Capture the cell that displays the provided text and extract its [X, Y] central coordinate. 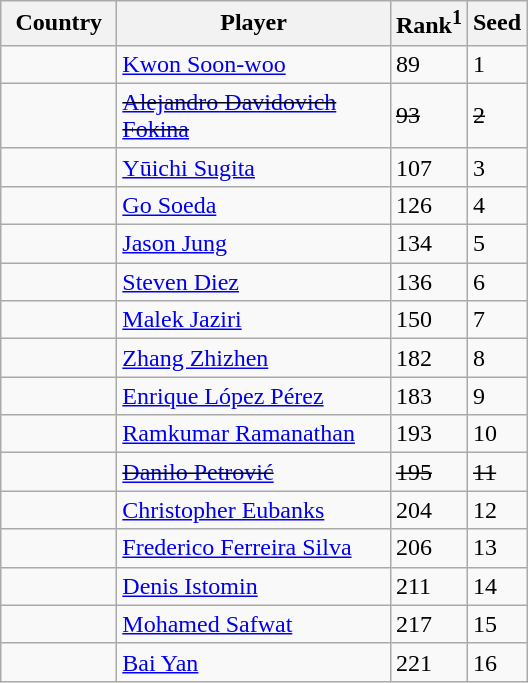
Seed [496, 24]
217 [428, 624]
Malek Jaziri [254, 320]
Enrique López Pérez [254, 396]
16 [496, 662]
13 [496, 548]
183 [428, 396]
5 [496, 244]
2 [496, 116]
150 [428, 320]
Kwon Soon-woo [254, 64]
Alejandro Davidovich Fokina [254, 116]
195 [428, 472]
6 [496, 282]
107 [428, 167]
93 [428, 116]
221 [428, 662]
14 [496, 586]
1 [496, 64]
Christopher Eubanks [254, 510]
7 [496, 320]
Bai Yan [254, 662]
3 [496, 167]
193 [428, 434]
204 [428, 510]
126 [428, 205]
11 [496, 472]
182 [428, 358]
10 [496, 434]
Steven Diez [254, 282]
Mohamed Safwat [254, 624]
Go Soeda [254, 205]
206 [428, 548]
Denis Istomin [254, 586]
89 [428, 64]
Rank1 [428, 24]
Ramkumar Ramanathan [254, 434]
136 [428, 282]
Danilo Petrović [254, 472]
12 [496, 510]
Player [254, 24]
Frederico Ferreira Silva [254, 548]
Yūichi Sugita [254, 167]
211 [428, 586]
8 [496, 358]
134 [428, 244]
Zhang Zhizhen [254, 358]
Jason Jung [254, 244]
Country [59, 24]
4 [496, 205]
9 [496, 396]
15 [496, 624]
